Identify which cell holds the provided text, then report its (X, Y) central coordinate. 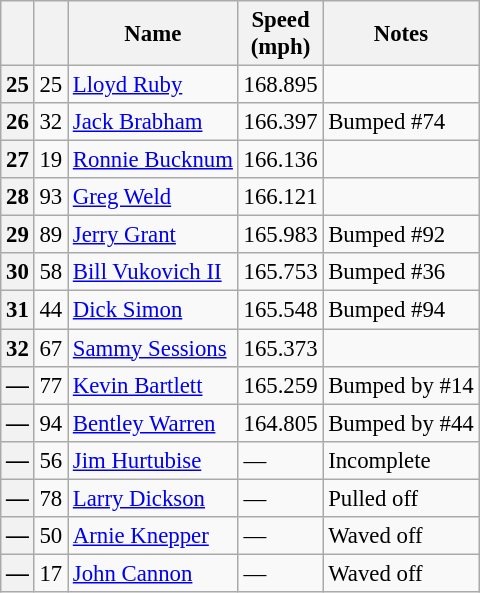
67 (50, 348)
Lloyd Ruby (154, 85)
89 (50, 235)
26 (18, 122)
93 (50, 197)
165.753 (280, 273)
29 (18, 235)
165.259 (280, 385)
94 (50, 423)
164.805 (280, 423)
Pulled off (401, 498)
Bentley Warren (154, 423)
168.895 (280, 85)
Bumped #74 (401, 122)
44 (50, 310)
Ronnie Bucknum (154, 160)
Arnie Knepper (154, 536)
Bumped by #14 (401, 385)
Sammy Sessions (154, 348)
17 (50, 573)
50 (50, 536)
John Cannon (154, 573)
Jack Brabham (154, 122)
166.136 (280, 160)
78 (50, 498)
Speed(mph) (280, 34)
Bill Vukovich II (154, 273)
77 (50, 385)
19 (50, 160)
166.121 (280, 197)
Larry Dickson (154, 498)
Bumped by #44 (401, 423)
27 (18, 160)
56 (50, 460)
28 (18, 197)
Jim Hurtubise (154, 460)
Greg Weld (154, 197)
Name (154, 34)
Bumped #92 (401, 235)
165.983 (280, 235)
Dick Simon (154, 310)
Kevin Bartlett (154, 385)
166.397 (280, 122)
58 (50, 273)
30 (18, 273)
165.548 (280, 310)
31 (18, 310)
Incomplete (401, 460)
Bumped #94 (401, 310)
Jerry Grant (154, 235)
165.373 (280, 348)
Bumped #36 (401, 273)
Notes (401, 34)
